Capture the cell that displays the provided text and extract its [x, y] central coordinate. 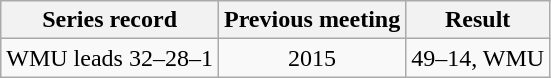
WMU leads 32–28–1 [110, 58]
49–14, WMU [478, 58]
Series record [110, 20]
2015 [312, 58]
Previous meeting [312, 20]
Result [478, 20]
